Return the (X, Y) coordinate for the center point of the cell that contains the specified text.  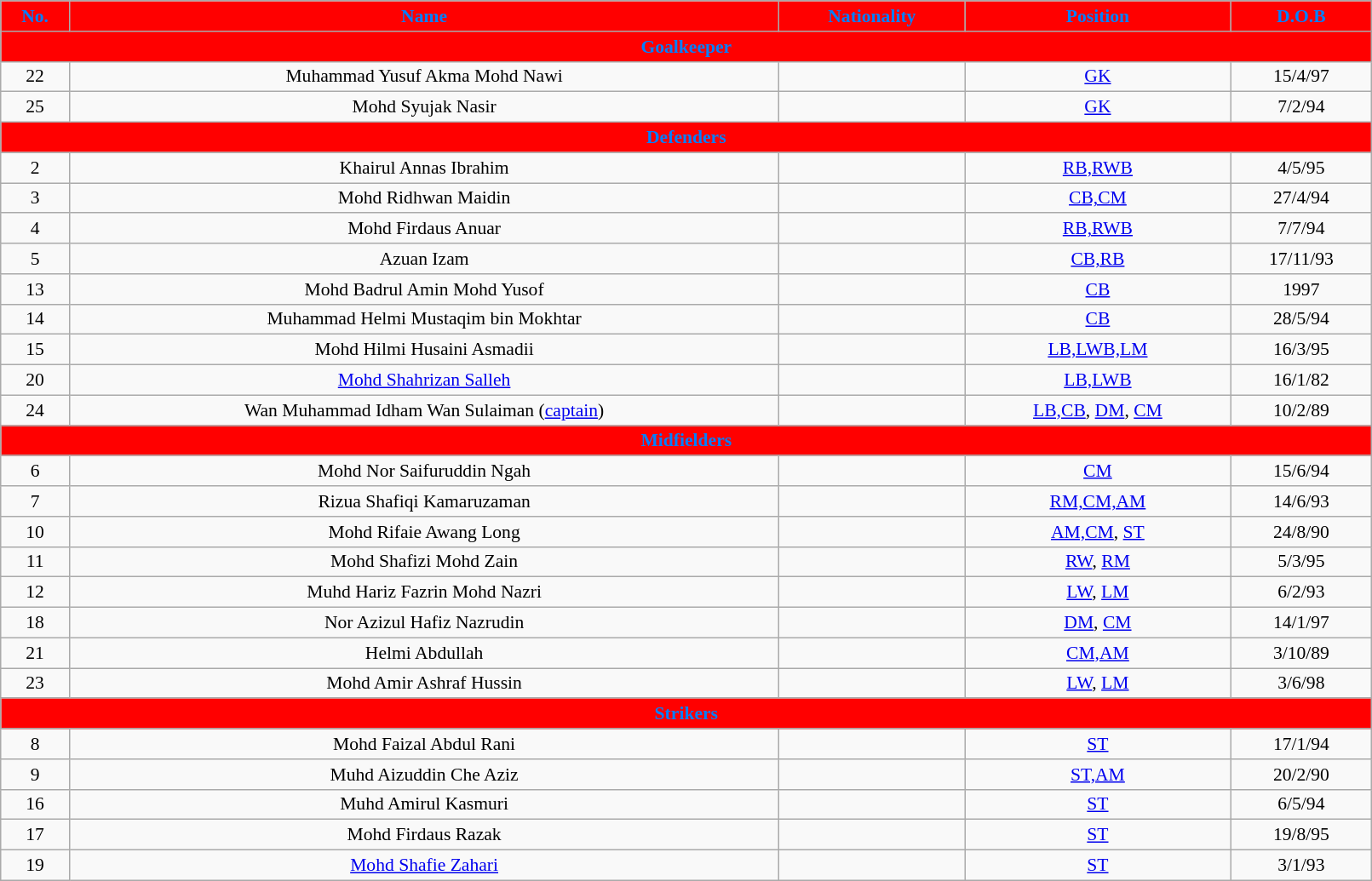
15 (36, 350)
AM,CM, ST (1098, 532)
11 (36, 562)
Muhammad Helmi Mustaqim bin Mokhtar (424, 319)
22 (36, 77)
Mohd Shafizi Mohd Zain (424, 562)
LB,LWB,LM (1098, 350)
24 (36, 410)
RW, RM (1098, 562)
18 (36, 623)
LB,LWB (1098, 380)
Mohd Shahrizan Salleh (424, 380)
20 (36, 380)
No. (36, 16)
7/2/94 (1301, 107)
15/6/94 (1301, 472)
Strikers (686, 714)
7/7/94 (1301, 229)
Mohd Rifaie Awang Long (424, 532)
Khairul Annas Ibrahim (424, 168)
Mohd Badrul Amin Mohd Yusof (424, 289)
Muhd Aizuddin Che Aziz (424, 775)
10/2/89 (1301, 410)
8 (36, 744)
Muhd Hariz Fazrin Mohd Nazri (424, 592)
27/4/94 (1301, 198)
CM,AM (1098, 653)
9 (36, 775)
24/8/90 (1301, 532)
3 (36, 198)
6/5/94 (1301, 804)
Mohd Syujak Nasir (424, 107)
Name (424, 16)
Nationality (872, 16)
Mohd Firdaus Razak (424, 835)
Goalkeeper (686, 47)
28/5/94 (1301, 319)
LB,CB, DM, CM (1098, 410)
21 (36, 653)
Mohd Shafie Zahari (424, 866)
4/5/95 (1301, 168)
Midfielders (686, 441)
4 (36, 229)
12 (36, 592)
16 (36, 804)
Mohd Faizal Abdul Rani (424, 744)
1997 (1301, 289)
DM, CM (1098, 623)
RM,CM,AM (1098, 501)
Muhd Amirul Kasmuri (424, 804)
3/1/93 (1301, 866)
14 (36, 319)
17/1/94 (1301, 744)
CB,RB (1098, 259)
CB,CM (1098, 198)
Mohd Firdaus Anuar (424, 229)
2 (36, 168)
Mohd Nor Saifuruddin Ngah (424, 472)
Helmi Abdullah (424, 653)
Mohd Amir Ashraf Hussin (424, 684)
25 (36, 107)
CM (1098, 472)
17/11/93 (1301, 259)
17 (36, 835)
14/6/93 (1301, 501)
ST,AM (1098, 775)
7 (36, 501)
14/1/97 (1301, 623)
Position (1098, 16)
3/10/89 (1301, 653)
Azuan Izam (424, 259)
23 (36, 684)
Nor Azizul Hafiz Nazrudin (424, 623)
16/1/82 (1301, 380)
15/4/97 (1301, 77)
19/8/95 (1301, 835)
Rizua Shafiqi Kamaruzaman (424, 501)
D.O.B (1301, 16)
Wan Muhammad Idham Wan Sulaiman (captain) (424, 410)
5 (36, 259)
Muhammad Yusuf Akma Mohd Nawi (424, 77)
Mohd Ridhwan Maidin (424, 198)
10 (36, 532)
Mohd Hilmi Husaini Asmadii (424, 350)
20/2/90 (1301, 775)
16/3/95 (1301, 350)
6 (36, 472)
3/6/98 (1301, 684)
5/3/95 (1301, 562)
6/2/93 (1301, 592)
13 (36, 289)
19 (36, 866)
Defenders (686, 138)
